Provide the [x, y] coordinate of the cell's center where the given text is located.  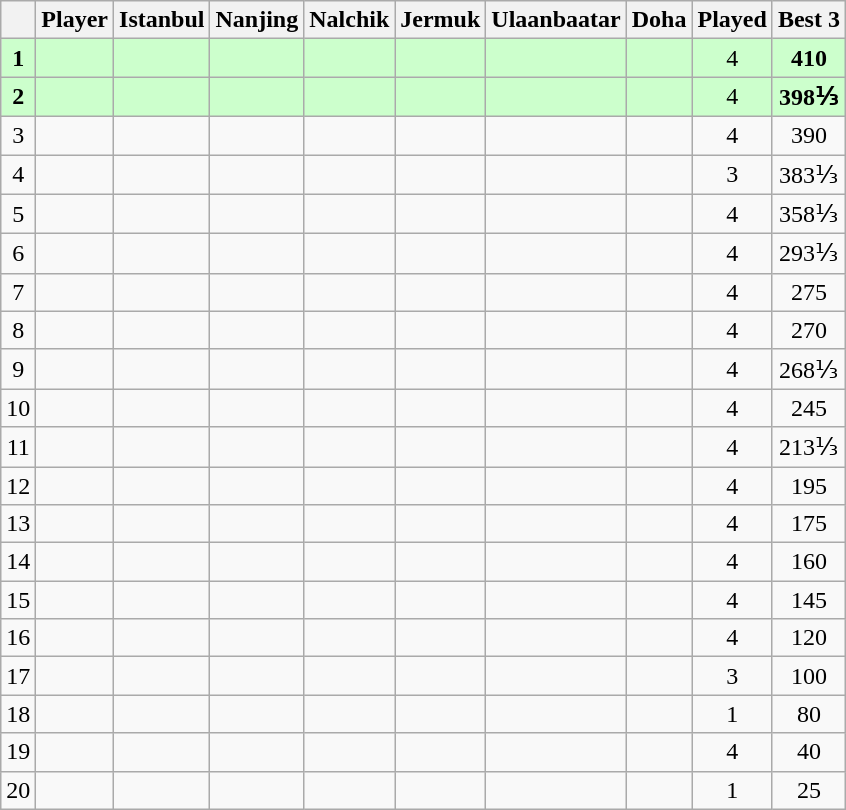
12 [18, 485]
383⅓ [808, 174]
16 [18, 638]
14 [18, 562]
270 [808, 330]
8 [18, 330]
Istanbul [162, 20]
15 [18, 600]
Nalchik [350, 20]
Nanjing [257, 20]
18 [18, 714]
145 [808, 600]
Best 3 [808, 20]
6 [18, 254]
100 [808, 676]
17 [18, 676]
Jermuk [440, 20]
2 [18, 97]
175 [808, 524]
245 [808, 408]
398⅓ [808, 97]
195 [808, 485]
7 [18, 292]
40 [808, 752]
410 [808, 58]
5 [18, 214]
11 [18, 447]
390 [808, 135]
Player [75, 20]
120 [808, 638]
9 [18, 369]
10 [18, 408]
13 [18, 524]
213⅓ [808, 447]
25 [808, 790]
20 [18, 790]
Doha [659, 20]
275 [808, 292]
358⅓ [808, 214]
80 [808, 714]
160 [808, 562]
Played [732, 20]
268⅓ [808, 369]
Ulaanbaatar [556, 20]
19 [18, 752]
293⅓ [808, 254]
